Detect which cell encompasses the target text, then output its [x, y] center coordinate. 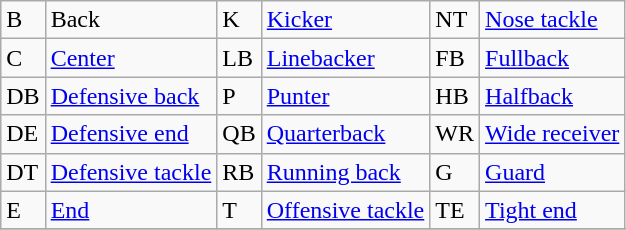
Defensive back [131, 96]
TE [455, 210]
Defensive end [131, 134]
Guard [552, 172]
NT [455, 20]
Fullback [552, 58]
Running back [346, 172]
Nose tackle [552, 20]
Offensive tackle [346, 210]
FB [455, 58]
LB [239, 58]
Back [131, 20]
Tight end [552, 210]
E [23, 210]
Linebacker [346, 58]
G [455, 172]
Quarterback [346, 134]
DE [23, 134]
C [23, 58]
Halfback [552, 96]
Punter [346, 96]
T [239, 210]
K [239, 20]
DT [23, 172]
B [23, 20]
End [131, 210]
HB [455, 96]
DB [23, 96]
Center [131, 58]
RB [239, 172]
QB [239, 134]
P [239, 96]
Kicker [346, 20]
Defensive tackle [131, 172]
Wide receiver [552, 134]
WR [455, 134]
